Pinpoint the cell where the given text exists, returning its (x, y) midpoint coordinate. 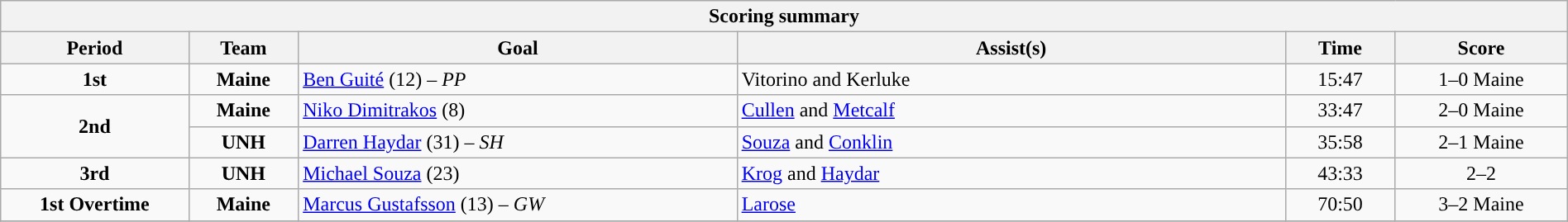
3rd (94, 173)
Scoring summary (784, 17)
2–0 Maine (1481, 111)
Ben Guité (12) – PP (518, 79)
2–2 (1481, 173)
Marcus Gustafsson (13) – GW (518, 205)
Souza and Conklin (1011, 142)
15:47 (1340, 79)
70:50 (1340, 205)
1st (94, 79)
1st Overtime (94, 205)
35:58 (1340, 142)
Vitorino and Kerluke (1011, 79)
Cullen and Metcalf (1011, 111)
Larose (1011, 205)
43:33 (1340, 173)
Krog and Haydar (1011, 173)
2nd (94, 126)
Score (1481, 48)
Goal (518, 48)
3–2 Maine (1481, 205)
Team (243, 48)
Assist(s) (1011, 48)
Time (1340, 48)
Niko Dimitrakos (8) (518, 111)
Period (94, 48)
2–1 Maine (1481, 142)
33:47 (1340, 111)
Darren Haydar (31) – SH (518, 142)
1–0 Maine (1481, 79)
Michael Souza (23) (518, 173)
